Pinpoint the cell where the given text exists, returning its (X, Y) midpoint coordinate. 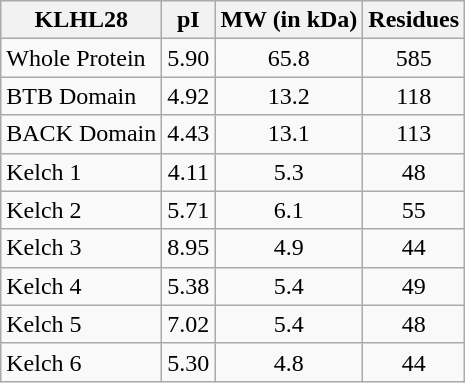
pI (188, 20)
4.8 (289, 362)
Kelch 5 (82, 324)
6.1 (289, 210)
Kelch 6 (82, 362)
5.30 (188, 362)
8.95 (188, 248)
5.3 (289, 172)
Kelch 1 (82, 172)
13.2 (289, 96)
BACK Domain (82, 134)
4.43 (188, 134)
5.38 (188, 286)
118 (414, 96)
Kelch 4 (82, 286)
Kelch 2 (82, 210)
55 (414, 210)
Whole Protein (82, 58)
5.71 (188, 210)
65.8 (289, 58)
7.02 (188, 324)
13.1 (289, 134)
KLHL28 (82, 20)
113 (414, 134)
49 (414, 286)
4.9 (289, 248)
5.90 (188, 58)
585 (414, 58)
4.92 (188, 96)
4.11 (188, 172)
BTB Domain (82, 96)
Kelch 3 (82, 248)
MW (in kDa) (289, 20)
Residues (414, 20)
